Provide the (x, y) coordinate of the cell's center where the given text is located.  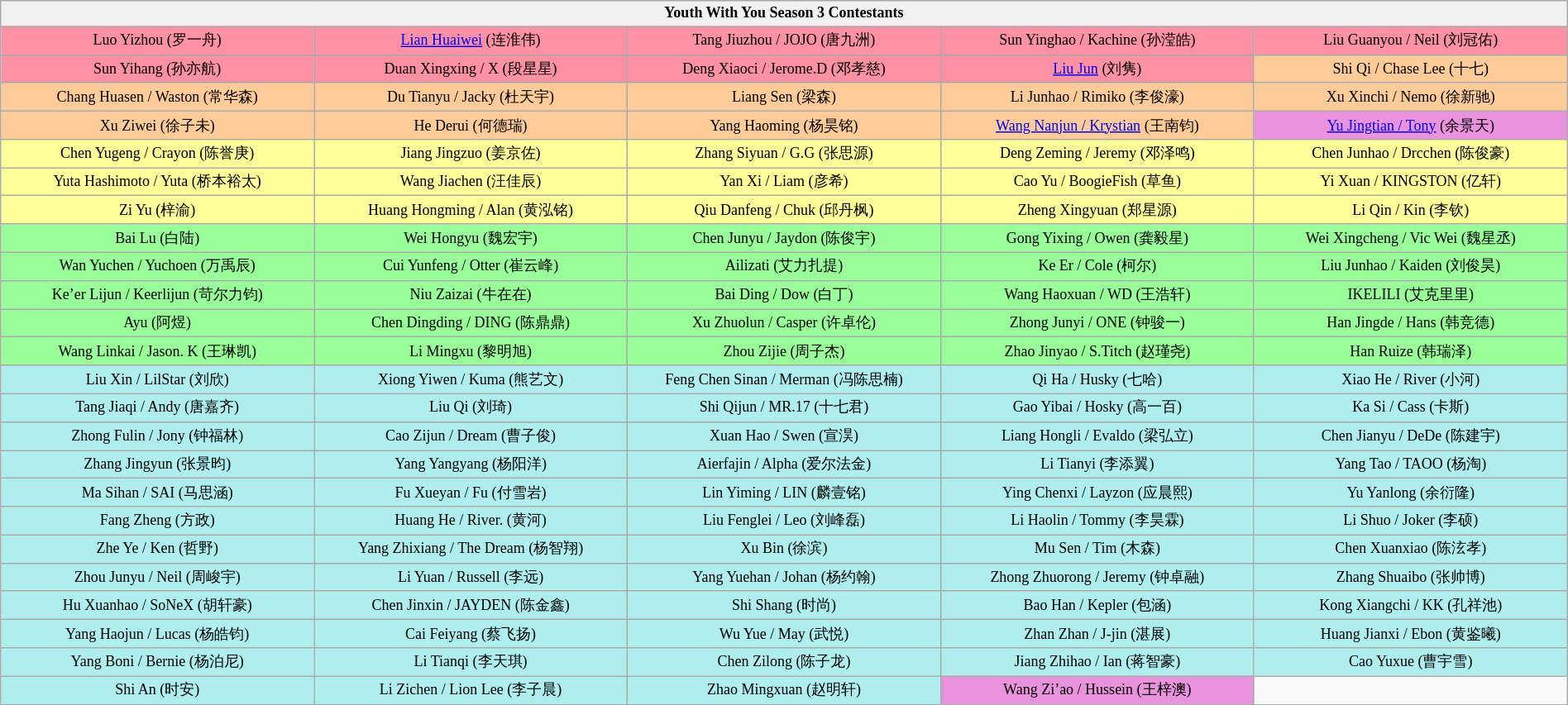
Yang Yangyang (杨阳洋) (471, 464)
Luo Yizhou (罗一舟) (157, 40)
Zhao Mingxuan (赵明轩) (784, 690)
Zhou Junyu / Neil (周峻宇) (157, 577)
Qiu Danfeng / Chuk (邱丹枫) (784, 210)
Zhao Jinyao / S.Titch (赵瑾尧) (1097, 351)
Ailizati (艾力扎提) (784, 266)
Zhou Zijie (周子杰) (784, 351)
Yu Yanlong (余衍隆) (1411, 493)
Wang Jiachen (汪佳辰) (471, 182)
Zi Yu (梓渝) (157, 210)
Ke’er Lijun / Keerlijun (苛尔力钧) (157, 294)
Li Junhao / Rimiko (李俊濠) (1097, 97)
Zhang Jingyun (张景昀) (157, 464)
Sun Yihang (孙亦航) (157, 69)
Cao Yu / BoogieFish (草鱼) (1097, 182)
Chen Zilong (陈子龙) (784, 662)
Ying Chenxi / Layzon (应晨熙) (1097, 493)
Li Tianqi (李天琪) (471, 662)
Lian Huaiwei (连淮伟) (471, 40)
Yang Zhixiang / The Dream (杨智翔) (471, 549)
Chen Junyu / Jaydon (陈俊宇) (784, 238)
Fu Xueyan / Fu (付雪岩) (471, 493)
Shi Shang (时尚) (784, 605)
Mu Sen / Tim (木森) (1097, 549)
Zheng Xingyuan (郑星源) (1097, 210)
Xu Xinchi / Nemo (徐新驰) (1411, 97)
Huang He / River. (黄河) (471, 521)
Chen Jinxin / JAYDEN (陈金鑫) (471, 605)
Yang Yuehan / Johan (杨约翰) (784, 577)
Yang Haoming (杨昊铭) (784, 125)
Yuta Hashimoto / Yuta (桥本裕太) (157, 182)
Wan Yuchen / Yuchoen (万禹辰) (157, 266)
Wang Linkai / Jason. K (王琳凯) (157, 351)
Li Yuan / Russell (李远) (471, 577)
Zhang Siyuan / G.G (张思源) (784, 154)
Kong Xiangchi / KK (孔祥池) (1411, 605)
Lin Yiming / LIN (麟壹铭) (784, 493)
Xu Zhuolun / Casper (许卓伦) (784, 323)
Yu Jingtian / Tony (余景天) (1411, 125)
Bao Han / Kepler (包涵) (1097, 605)
Deng Zeming / Jeremy (邓泽鸣) (1097, 154)
Yan Xi / Liam (彦希) (784, 182)
Ka Si / Cass (卡斯) (1411, 407)
Li Qin / Kin (李钦) (1411, 210)
Zhan Zhan / J-jin (湛展) (1097, 634)
Xiong Yiwen / Kuma (熊艺文) (471, 379)
Hu Xuanhao / SoNeX (胡轩豪) (157, 605)
Xu Ziwei (徐子未) (157, 125)
Liu Junhao / Kaiden (刘俊昊) (1411, 266)
Liu Xin / LilStar (刘欣) (157, 379)
Zhang Shuaibo (张帅博) (1411, 577)
Gao Yibai / Hosky (高一百) (1097, 407)
Liu Qi (刘琦) (471, 407)
Cao Zijun / Dream (曹子俊) (471, 436)
Liu Jun (刘隽) (1097, 69)
Fang Zheng (方政) (157, 521)
Zhong Zhuorong / Jeremy (钟卓融) (1097, 577)
Ke Er / Cole (柯尔) (1097, 266)
Bai Ding / Dow (白丁) (784, 294)
Han Ruize (韩瑞泽) (1411, 351)
Shi An (时安) (157, 690)
Zhe Ye / Ken (哲野) (157, 549)
Cao Yuxue (曹宇雪) (1411, 662)
Han Jingde / Hans (韩竞德) (1411, 323)
Cai Feiyang (蔡飞扬) (471, 634)
IKELILI (艾克里里) (1411, 294)
He Derui (何德瑞) (471, 125)
Niu Zaizai (牛在在) (471, 294)
Yi Xuan / KINGSTON (亿轩) (1411, 182)
Sun Yinghao / Kachine (孙滢皓) (1097, 40)
Wei Xingcheng / Vic Wei (魏星丞) (1411, 238)
Li Haolin / Tommy (李昊霖) (1097, 521)
Jiang Zhihao / Ian (蒋智豪) (1097, 662)
Liu Fenglei / Leo (刘峰磊) (784, 521)
Li Zichen / Lion Lee (李子晨) (471, 690)
Youth With You Season 3 Contestants (784, 13)
Ma Sihan / SAI (马思涵) (157, 493)
Duan Xingxing / X (段星星) (471, 69)
Wang Zi’ao / Hussein (王梓澳) (1097, 690)
Chen Xuanxiao (陈泫孝) (1411, 549)
Bai Lu (白陆) (157, 238)
Jiang Jingzuo (姜京佐) (471, 154)
Liu Guanyou / Neil (刘冠佑) (1411, 40)
Tang Jiaqi / Andy (唐嘉齐) (157, 407)
Chen Junhao / Drcchen (陈俊豪) (1411, 154)
Shi Qi / Chase Lee (十七) (1411, 69)
Yang Tao / TAOO (杨淘) (1411, 464)
Xuan Hao / Swen (宣淏) (784, 436)
Zhong Junyi / ONE (钟骏一) (1097, 323)
Zhong Fulin / Jony (钟福林) (157, 436)
Chen Jianyu / DeDe (陈建宇) (1411, 436)
Huang Jianxi / Ebon (黄鉴曦) (1411, 634)
Deng Xiaoci / Jerome.D (邓孝慈) (784, 69)
Chen Dingding / DING (陈鼎鼎) (471, 323)
Wang Nanjun / Krystian (王南钧) (1097, 125)
Shi Qijun / MR.17 (十七君) (784, 407)
Wang Haoxuan / WD (王浩轩) (1097, 294)
Chang Huasen / Waston (常华森) (157, 97)
Yang Boni / Bernie (杨泊尼) (157, 662)
Cui Yunfeng / Otter (崔云峰) (471, 266)
Qi Ha / Husky (七哈) (1097, 379)
Xiao He / River (小河) (1411, 379)
Li Tianyi (李添翼) (1097, 464)
Gong Yixing / Owen (龚毅星) (1097, 238)
Li Mingxu (黎明旭) (471, 351)
Feng Chen Sinan / Merman (冯陈思楠) (784, 379)
Ayu (阿煜) (157, 323)
Li Shuo / Joker (李硕) (1411, 521)
Wei Hongyu (魏宏宇) (471, 238)
Tang Jiuzhou / JOJO (唐九洲) (784, 40)
Liang Hongli / Evaldo (梁弘立) (1097, 436)
Liang Sen (梁森) (784, 97)
Du Tianyu / Jacky (杜天宇) (471, 97)
Aierfajin / Alpha (爱尔法金) (784, 464)
Chen Yugeng / Crayon (陈誉庚) (157, 154)
Huang Hongming / Alan (黄泓铭) (471, 210)
Wu Yue / May (武悦) (784, 634)
Xu Bin (徐滨) (784, 549)
Yang Haojun / Lucas (杨皓钧) (157, 634)
